Locate the cell with the specified text and output its (X, Y) center coordinate. 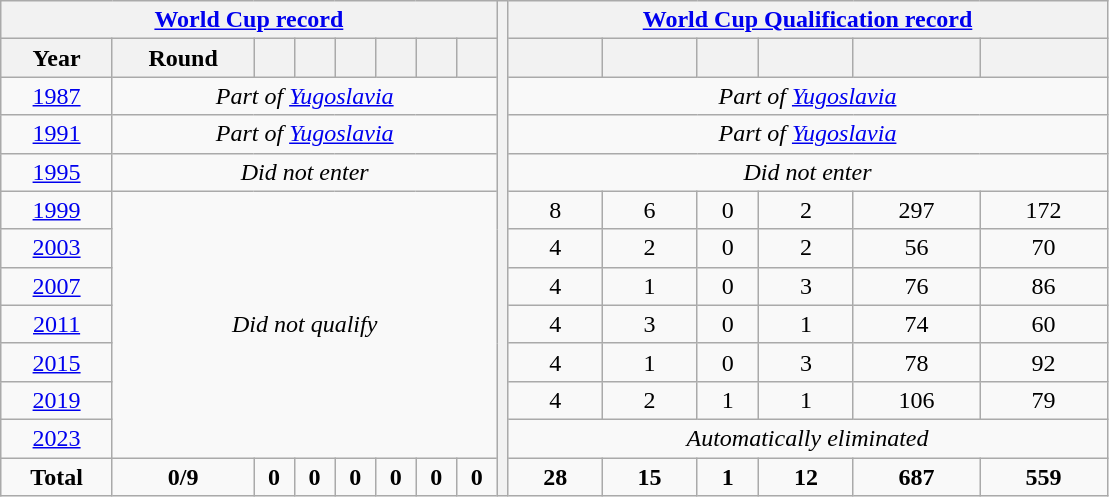
8 (555, 210)
2023 (57, 438)
687 (916, 477)
28 (555, 477)
2007 (57, 286)
2015 (57, 362)
2011 (57, 324)
79 (1044, 400)
92 (1044, 362)
172 (1044, 210)
World Cup Qualification record (808, 20)
Did not qualify (304, 324)
Round (182, 58)
Automatically eliminated (808, 438)
2003 (57, 248)
76 (916, 286)
6 (649, 210)
Total (57, 477)
78 (916, 362)
15 (649, 477)
Year (57, 58)
106 (916, 400)
2019 (57, 400)
70 (1044, 248)
297 (916, 210)
12 (806, 477)
559 (1044, 477)
0/9 (182, 477)
1999 (57, 210)
World Cup record (249, 20)
1991 (57, 134)
1987 (57, 96)
56 (916, 248)
1995 (57, 172)
74 (916, 324)
86 (1044, 286)
60 (1044, 324)
